Search for the cell housing the specified text and yield its [X, Y] center coordinate. 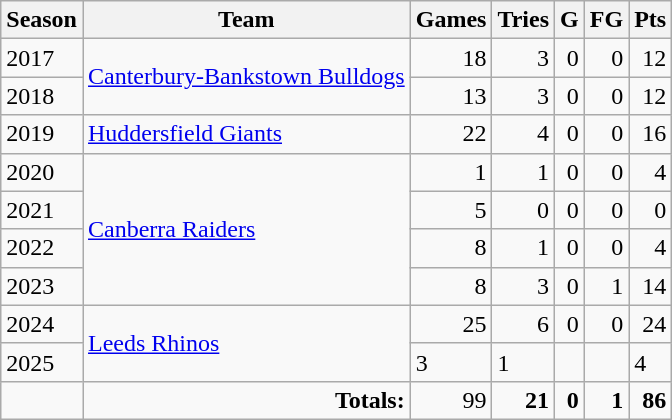
18 [451, 58]
2019 [42, 134]
Huddersfield Giants [246, 134]
6 [524, 324]
2017 [42, 58]
13 [451, 96]
2025 [42, 362]
2018 [42, 96]
2020 [42, 172]
Canberra Raiders [246, 229]
Canterbury-Bankstown Bulldogs [246, 77]
16 [650, 134]
22 [451, 134]
Tries [524, 20]
14 [650, 286]
25 [451, 324]
99 [451, 400]
2024 [42, 324]
5 [451, 210]
24 [650, 324]
2023 [42, 286]
86 [650, 400]
G [570, 20]
FG [606, 20]
Totals: [246, 400]
21 [524, 400]
2022 [42, 248]
Games [451, 20]
Pts [650, 20]
Team [246, 20]
2021 [42, 210]
Leeds Rhinos [246, 343]
Season [42, 20]
